Determine the (X, Y) coordinate at the center of the cell enclosing the given text.  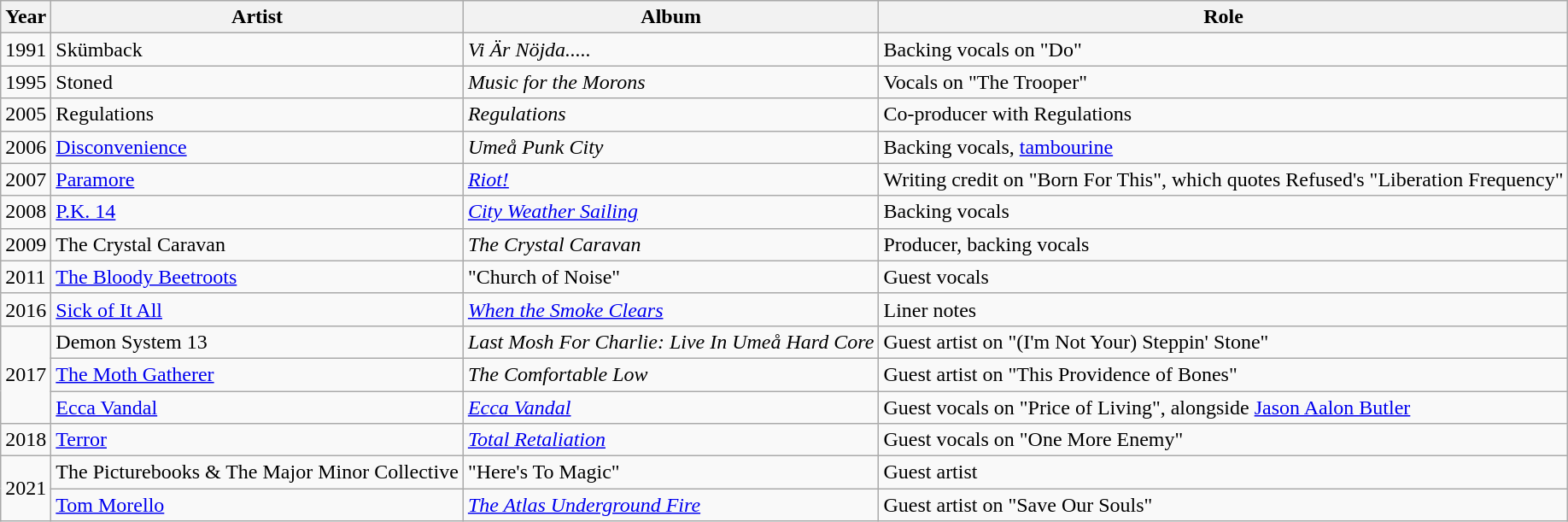
1991 (26, 50)
Liner notes (1223, 309)
"Church of Noise" (671, 277)
Guest artist (1223, 472)
Co-producer with Regulations (1223, 114)
Guest vocals (1223, 277)
Role (1223, 17)
Year (26, 17)
2007 (26, 179)
Guest artist on "Save Our Souls" (1223, 505)
Backing vocals on "Do" (1223, 50)
2017 (26, 374)
Vocals on "The Trooper" (1223, 82)
P.K. 14 (258, 212)
Sick of It All (258, 309)
City Weather Sailing (671, 212)
2005 (26, 114)
2006 (26, 147)
Paramore (258, 179)
"Here's To Magic" (671, 472)
Producer, backing vocals (1223, 244)
Writing credit on "Born For This", which quotes Refused's "Liberation Frequency" (1223, 179)
Umeå Punk City (671, 147)
Music for the Morons (671, 82)
2008 (26, 212)
Stoned (258, 82)
Tom Morello (258, 505)
Disconvenience (258, 147)
The Picturebooks & The Major Minor Collective (258, 472)
2018 (26, 440)
2016 (26, 309)
Guest vocals on "One More Enemy" (1223, 440)
Artist (258, 17)
Total Retaliation (671, 440)
2021 (26, 489)
Demon System 13 (258, 342)
Guest artist on "This Providence of Bones" (1223, 374)
The Moth Gatherer (258, 374)
Last Mosh For Charlie: Live In Umeå Hard Core (671, 342)
Riot! (671, 179)
2009 (26, 244)
Vi Är Nöjda..... (671, 50)
Album (671, 17)
2011 (26, 277)
Guest vocals on "Price of Living", alongside Jason Aalon Butler (1223, 408)
The Comfortable Low (671, 374)
Skümback (258, 50)
When the Smoke Clears (671, 309)
1995 (26, 82)
The Atlas Underground Fire (671, 505)
Guest artist on "(I'm Not Your) Steppin' Stone" (1223, 342)
Terror (258, 440)
Backing vocals (1223, 212)
Backing vocals, tambourine (1223, 147)
The Bloody Beetroots (258, 277)
